Find where the given text appears and provide that cell's center as (X, Y) coordinate. 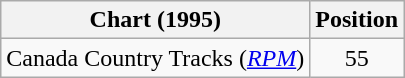
55 (357, 58)
Position (357, 20)
Chart (1995) (156, 20)
Canada Country Tracks (RPM) (156, 58)
